Find where the given text appears and provide that cell's center as (X, Y) coordinate. 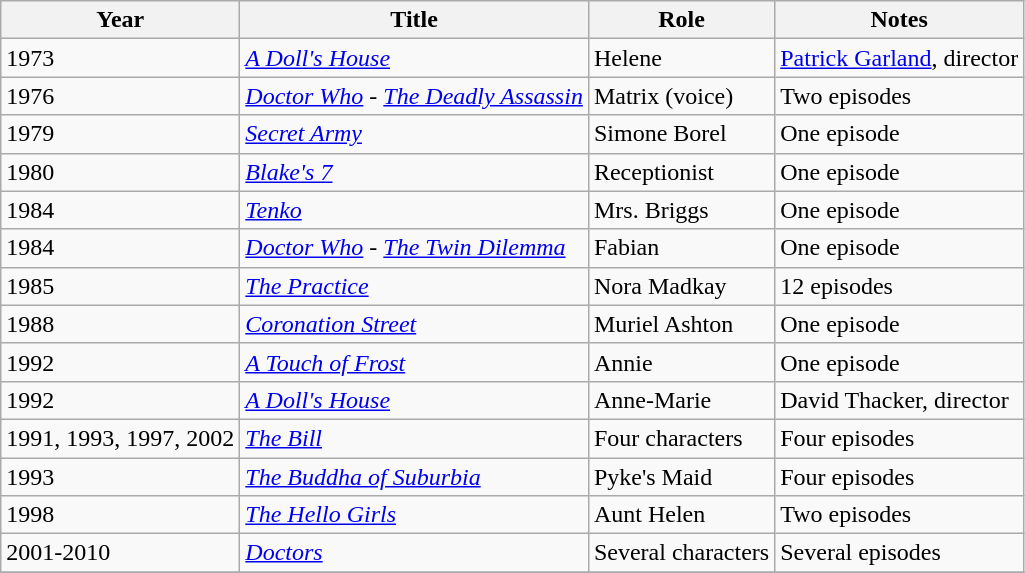
Patrick Garland, director (900, 58)
Receptionist (681, 172)
Pyke's Maid (681, 477)
The Bill (414, 438)
12 episodes (900, 286)
Notes (900, 20)
2001-2010 (120, 553)
1973 (120, 58)
David Thacker, director (900, 400)
Several episodes (900, 553)
Tenko (414, 210)
1985 (120, 286)
Blake's 7 (414, 172)
Role (681, 20)
1998 (120, 515)
Nora Madkay (681, 286)
1988 (120, 324)
1979 (120, 134)
1976 (120, 96)
Simone Borel (681, 134)
The Buddha of Suburbia (414, 477)
Matrix (voice) (681, 96)
Coronation Street (414, 324)
The Practice (414, 286)
Doctor Who - The Twin Dilemma (414, 248)
Annie (681, 362)
Mrs. Briggs (681, 210)
Fabian (681, 248)
The Hello Girls (414, 515)
1993 (120, 477)
1980 (120, 172)
Year (120, 20)
Muriel Ashton (681, 324)
1991, 1993, 1997, 2002 (120, 438)
Secret Army (414, 134)
Title (414, 20)
Aunt Helen (681, 515)
Anne-Marie (681, 400)
Helene (681, 58)
Several characters (681, 553)
Doctor Who - The Deadly Assassin (414, 96)
Doctors (414, 553)
A Touch of Frost (414, 362)
Four characters (681, 438)
